Find where the given text appears and provide that cell's center as [X, Y] coordinate. 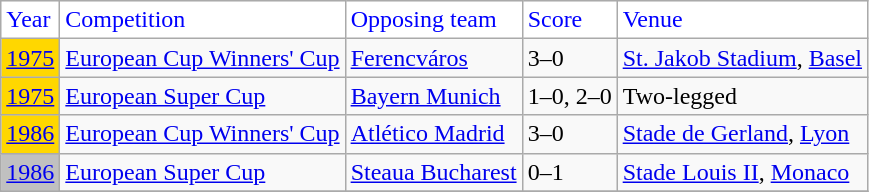
Steaua Bucharest [434, 172]
1–0, 2–0 [570, 96]
Bayern Munich [434, 96]
Stade Louis II, Monaco [742, 172]
Venue [742, 20]
Two-legged [742, 96]
Stade de Gerland, Lyon [742, 134]
Competition [202, 20]
0–1 [570, 172]
Ferencváros [434, 58]
Opposing team [434, 20]
St. Jakob Stadium, Basel [742, 58]
Atlético Madrid [434, 134]
Score [570, 20]
Year [30, 20]
